Search for the cell housing the specified text and yield its (X, Y) center coordinate. 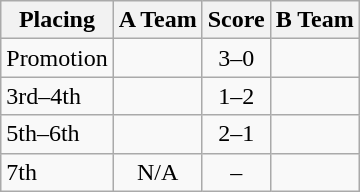
3rd–4th (57, 96)
7th (57, 172)
N/A (158, 172)
2–1 (236, 134)
3–0 (236, 58)
Promotion (57, 58)
– (236, 172)
B Team (314, 20)
Placing (57, 20)
Score (236, 20)
A Team (158, 20)
1–2 (236, 96)
5th–6th (57, 134)
